Search for the cell housing the specified text and yield its (X, Y) center coordinate. 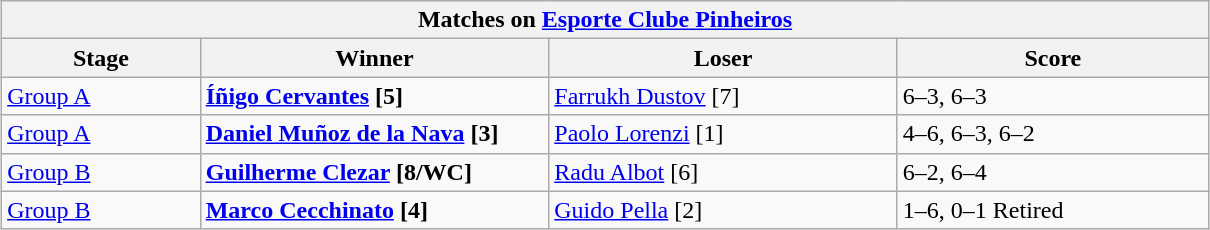
Loser (724, 58)
Winner (374, 58)
6–3, 6–3 (1052, 96)
Daniel Muñoz de la Nava [3] (374, 134)
Guido Pella [2] (724, 210)
Íñigo Cervantes [5] (374, 96)
6–2, 6–4 (1052, 172)
Score (1052, 58)
Matches on Esporte Clube Pinheiros (606, 20)
Farrukh Dustov [7] (724, 96)
Paolo Lorenzi [1] (724, 134)
Marco Cecchinato [4] (374, 210)
Guilherme Clezar [8/WC] (374, 172)
Stage (102, 58)
Radu Albot [6] (724, 172)
4–6, 6–3, 6–2 (1052, 134)
1–6, 0–1 Retired (1052, 210)
